From the cell containing the given text, extract its center point as [x, y] coordinate. 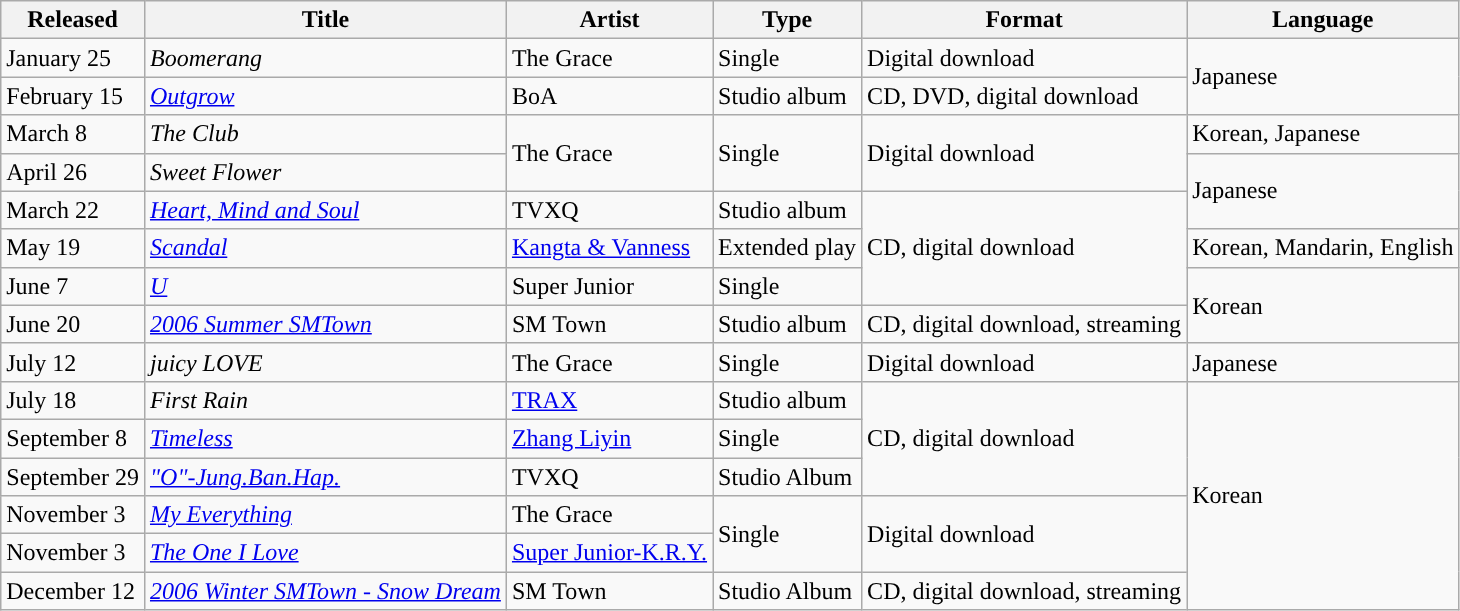
Heart, Mind and Soul [325, 210]
U [325, 286]
2006 Summer SMTown [325, 324]
The One I Love [325, 553]
March 8 [73, 134]
Super Junior-K.R.Y. [609, 553]
Super Junior [609, 286]
September 29 [73, 477]
March 22 [73, 210]
February 15 [73, 96]
Scandal [325, 248]
Released [73, 20]
juicy LOVE [325, 362]
December 12 [73, 591]
2006 Winter SMTown - Snow Dream [325, 591]
The Club [325, 134]
Artist [609, 20]
Language [1323, 20]
Timeless [325, 438]
Boomerang [325, 58]
CD, DVD, digital download [1024, 96]
Extended play [788, 248]
June 20 [73, 324]
June 7 [73, 286]
January 25 [73, 58]
BoA [609, 96]
Korean, Japanese [1323, 134]
May 19 [73, 248]
July 18 [73, 400]
Kangta & Vanness [609, 248]
"O"-Jung.Ban.Hap. [325, 477]
Title [325, 20]
Outgrow [325, 96]
Korean, Mandarin, English [1323, 248]
Format [1024, 20]
TRAX [609, 400]
My Everything [325, 515]
Type [788, 20]
September 8 [73, 438]
Sweet Flower [325, 172]
First Rain [325, 400]
July 12 [73, 362]
April 26 [73, 172]
Zhang Liyin [609, 438]
